Output the (x, y) coordinate of the center of the cell containing the given text.  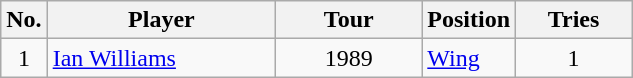
Ian Williams (162, 58)
1989 (349, 58)
Player (162, 20)
Tries (574, 20)
Wing (469, 58)
No. (24, 20)
Position (469, 20)
Tour (349, 20)
